Locate the cell with the specified text and output its (X, Y) center coordinate. 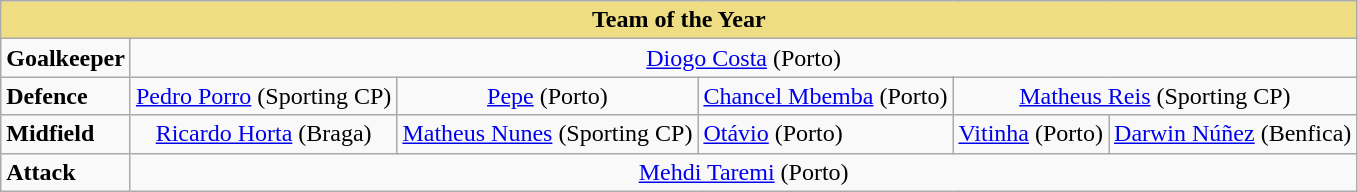
Matheus Reis (Sporting CP) (1155, 96)
Midfield (66, 134)
Pepe (Porto) (548, 96)
Diogo Costa (Porto) (743, 58)
Pedro Porro (Sporting CP) (263, 96)
Matheus Nunes (Sporting CP) (548, 134)
Darwin Núñez (Benfica) (1233, 134)
Mehdi Taremi (Porto) (743, 172)
Defence (66, 96)
Otávio (Porto) (826, 134)
Goalkeeper (66, 58)
Ricardo Horta (Braga) (263, 134)
Vitinha (Porto) (1031, 134)
Team of the Year (679, 20)
Attack (66, 172)
Chancel Mbemba (Porto) (826, 96)
